Detect which cell encompasses the target text, then output its [x, y] center coordinate. 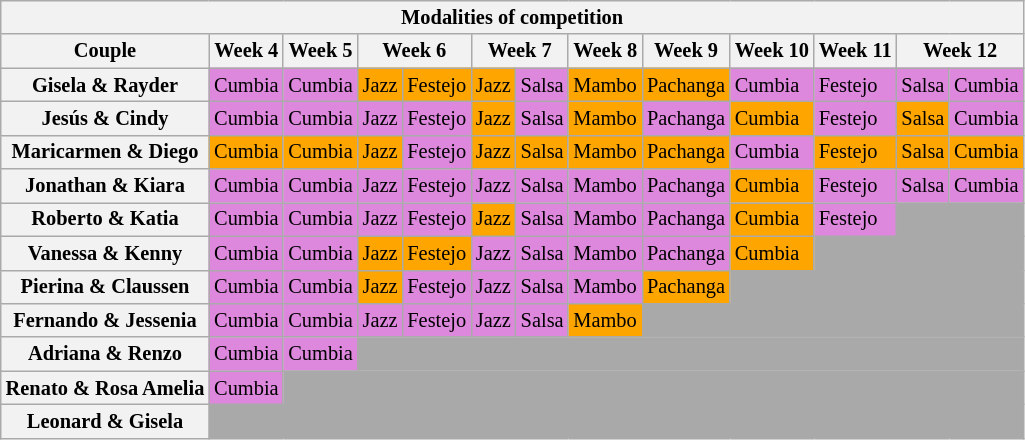
Modalities of competition [512, 17]
Fernando & Jessenia [105, 320]
Couple [105, 51]
Gisela & Rayder [105, 85]
Week 6 [414, 51]
Jonathan & Kiara [105, 186]
Leonard & Gisela [105, 421]
Week 5 [320, 51]
Week 12 [960, 51]
Roberto & Katia [105, 219]
Week 11 [856, 51]
Jesús & Cindy [105, 118]
Vanessa & Kenny [105, 253]
Renato & Rosa Amelia [105, 388]
Week 7 [520, 51]
Week 8 [605, 51]
Week 4 [246, 51]
Week 10 [772, 51]
Adriana & Renzo [105, 354]
Pierina & Claussen [105, 287]
Maricarmen & Diego [105, 152]
Week 9 [686, 51]
